From the cell containing the given text, extract its center point as [X, Y] coordinate. 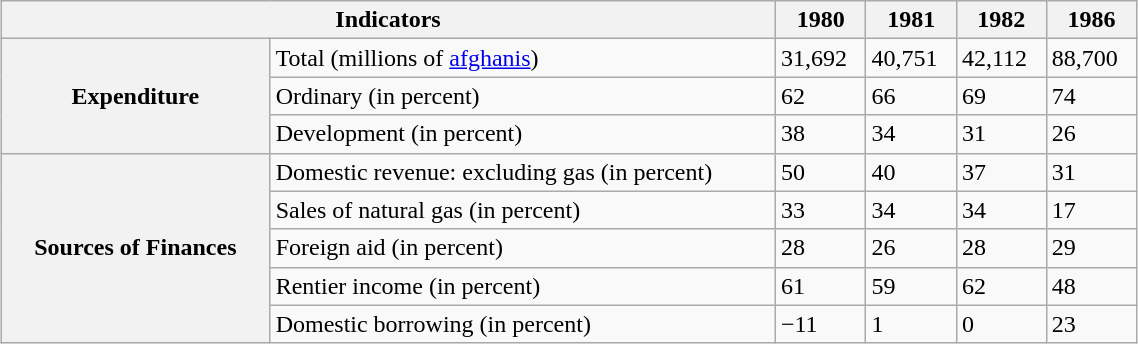
23 [1092, 324]
Expenditure [136, 96]
40 [912, 172]
38 [820, 134]
1 [912, 324]
Sources of Finances [136, 248]
Development (in percent) [522, 134]
Total (millions of afghanis) [522, 58]
59 [912, 286]
66 [912, 96]
Domestic borrowing (in percent) [522, 324]
37 [1001, 172]
42,112 [1001, 58]
Ordinary (in percent) [522, 96]
1982 [1001, 20]
17 [1092, 210]
61 [820, 286]
1980 [820, 20]
88,700 [1092, 58]
1981 [912, 20]
0 [1001, 324]
69 [1001, 96]
1986 [1092, 20]
Indicators [388, 20]
74 [1092, 96]
48 [1092, 286]
Domestic revenue: excluding gas (in percent) [522, 172]
29 [1092, 248]
31,692 [820, 58]
40,751 [912, 58]
Rentier income (in percent) [522, 286]
Foreign aid (in percent) [522, 248]
33 [820, 210]
−11 [820, 324]
Sales of natural gas (in percent) [522, 210]
50 [820, 172]
